Return the (X, Y) coordinate for the center point of the cell that contains the specified text.  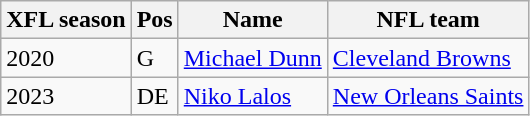
Pos (154, 20)
New Orleans Saints (428, 96)
G (154, 58)
2020 (66, 58)
Cleveland Browns (428, 58)
2023 (66, 96)
Niko Lalos (252, 96)
Name (252, 20)
Michael Dunn (252, 58)
DE (154, 96)
NFL team (428, 20)
XFL season (66, 20)
